Capture the cell that displays the provided text and extract its (x, y) central coordinate. 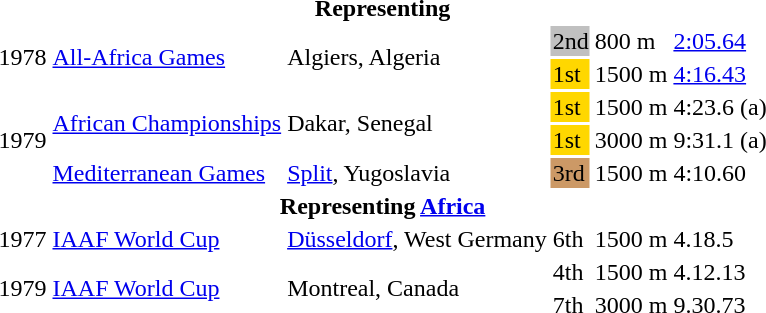
Split, Yugoslavia (418, 173)
All-Africa Games (167, 58)
African Championships (167, 124)
Düsseldorf, West Germany (418, 239)
IAAF World Cup (167, 239)
800 m (631, 41)
Dakar, Senegal (418, 124)
Mediterranean Games (167, 173)
3000 m (631, 140)
6th (570, 239)
2nd (570, 41)
4th (570, 272)
3rd (570, 173)
Algiers, Algeria (418, 58)
